Detect which cell encompasses the target text, then output its [x, y] center coordinate. 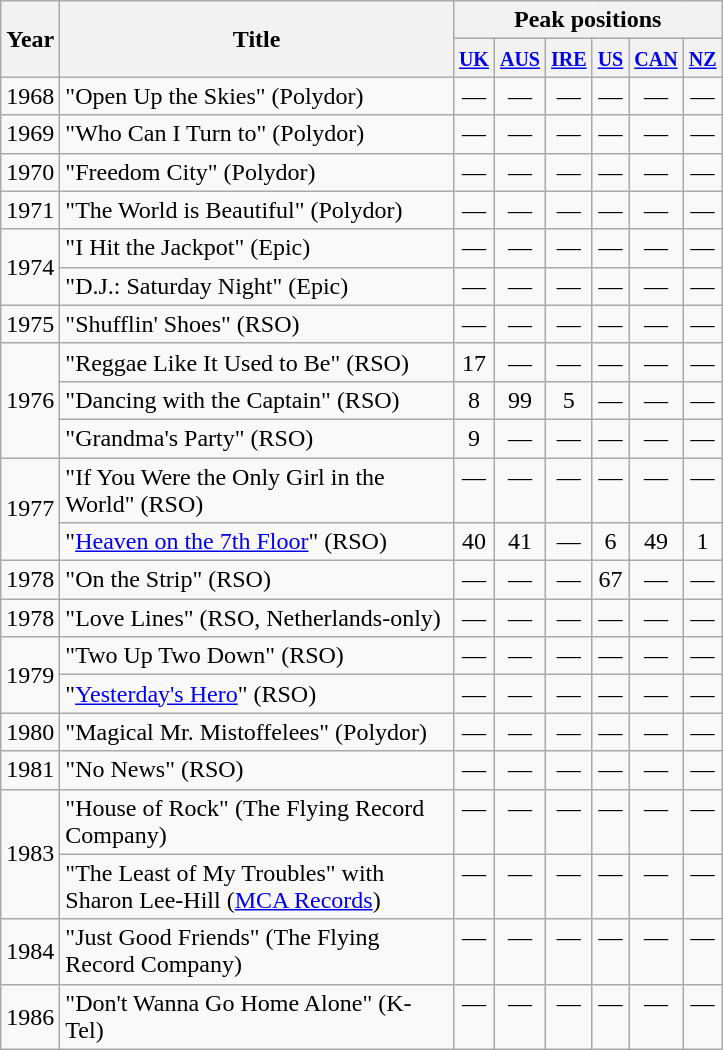
1979 [30, 675]
8 [474, 400]
"Who Can I Turn to" (Polydor) [257, 134]
US [610, 58]
"If You Were the Only Girl in the World" (RSO) [257, 490]
"Magical Mr. Mistoffelees" (Polydor) [257, 732]
"Don't Wanna Go Home Alone" (K-Tel) [257, 1016]
"Yesterday's Hero" (RSO) [257, 694]
1974 [30, 267]
1983 [30, 854]
"Open Up the Skies" (Polydor) [257, 96]
"No News" (RSO) [257, 770]
"Just Good Friends" (The Flying Record Company) [257, 952]
9 [474, 438]
1986 [30, 1016]
17 [474, 362]
1975 [30, 324]
"Freedom City" (Polydor) [257, 172]
"Shufflin' Shoes" (RSO) [257, 324]
41 [520, 542]
"Dancing with the Captain" (RSO) [257, 400]
IRE [570, 58]
1971 [30, 210]
1980 [30, 732]
5 [570, 400]
1984 [30, 952]
1976 [30, 400]
67 [610, 580]
Title [257, 39]
"Reggae Like It Used to Be" (RSO) [257, 362]
NZ [702, 58]
"Grandma's Party" (RSO) [257, 438]
UK [474, 58]
1970 [30, 172]
1968 [30, 96]
AUS [520, 58]
1977 [30, 510]
"On the Strip" (RSO) [257, 580]
"Two Up Two Down" (RSO) [257, 656]
"Love Lines" (RSO, Netherlands-only) [257, 618]
"Heaven on the 7th Floor" (RSO) [257, 542]
99 [520, 400]
CAN [656, 58]
"D.J.: Saturday Night" (Epic) [257, 286]
40 [474, 542]
"I Hit the Jackpot" (Epic) [257, 248]
Year [30, 39]
1969 [30, 134]
49 [656, 542]
"The World is Beautiful" (Polydor) [257, 210]
1 [702, 542]
"The Least of My Troubles" with Sharon Lee-Hill (MCA Records) [257, 886]
"House of Rock" (The Flying Record Company) [257, 822]
6 [610, 542]
Peak positions [588, 20]
1981 [30, 770]
